For the text-containing cell, return its midpoint in [X, Y] coordinate format. 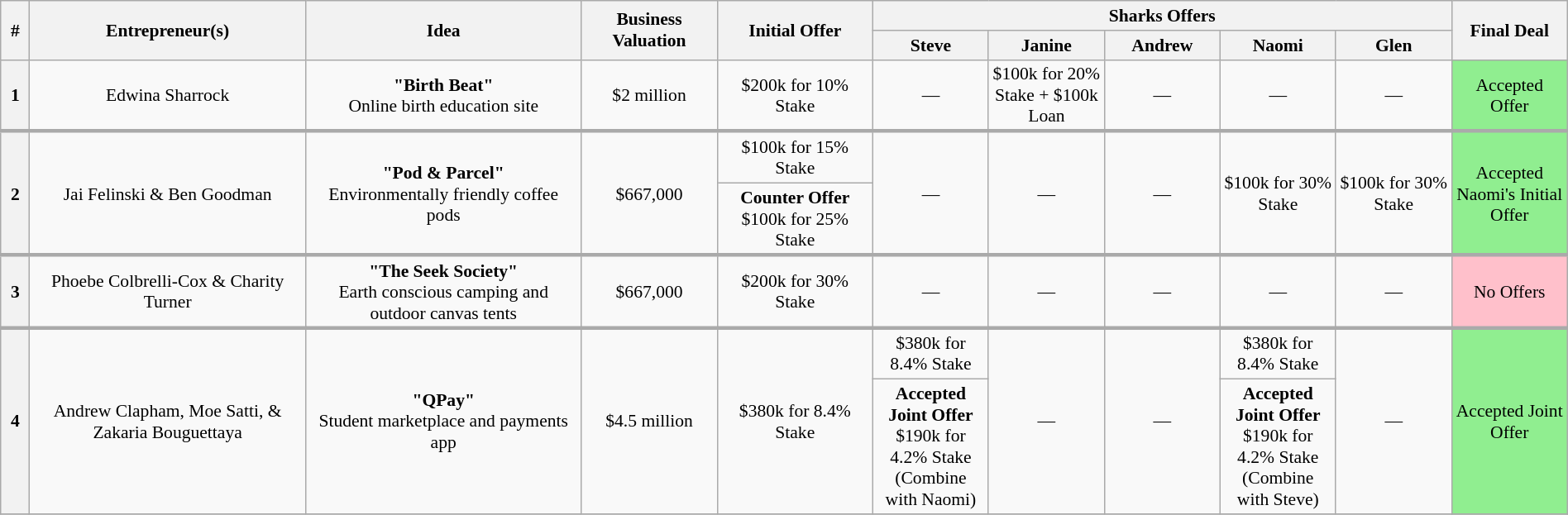
Glen [1394, 45]
Phoebe Colbrelli-Cox & Charity Turner [168, 291]
Naomi [1278, 45]
Initial Offer [795, 30]
Andrew [1162, 45]
Steve [930, 45]
Accepted Naomi's Initial Offer [1509, 193]
"QPay" Student marketplace and payments app [443, 421]
Edwina Sharrock [168, 96]
Andrew Clapham, Moe Satti, & Zakaria Bouguettaya [168, 421]
$100k for 15% Stake [795, 157]
3 [15, 291]
"Birth Beat" Online birth education site [443, 96]
"The Seek Society" Earth conscious camping and outdoor canvas tents [443, 291]
4 [15, 421]
$4.5 million [649, 421]
Janine [1046, 45]
Sharks Offers [1162, 16]
Jai Felinski & Ben Goodman [168, 193]
2 [15, 193]
Accepted Joint Offer$190k for 4.2% Stake (Combine with Steve) [1278, 446]
Accepted Joint Offer$190k for 4.2% Stake (Combine with Naomi) [930, 446]
Business Valuation [649, 30]
# [15, 30]
"Pod & Parcel" Environmentally friendly coffee pods [443, 193]
$200k for 30% Stake [795, 291]
No Offers [1509, 291]
Final Deal [1509, 30]
Accepted Joint Offer [1509, 421]
Entrepreneur(s) [168, 30]
$200k for 10% Stake [795, 96]
Accepted Offer [1509, 96]
$2 million [649, 96]
1 [15, 96]
Counter Offer$100k for 25% Stake [795, 220]
Idea [443, 30]
$100k for 20% Stake + $100k Loan [1046, 96]
